Locate the cell with the specified text and output its [X, Y] center coordinate. 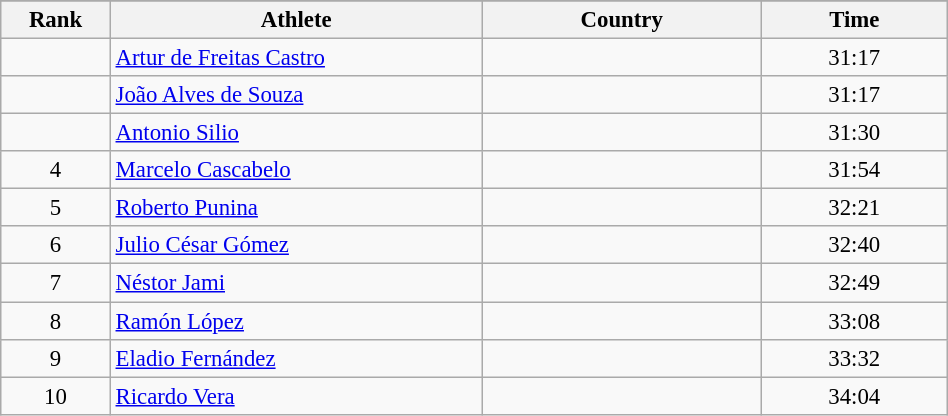
34:04 [854, 396]
6 [56, 245]
Rank [56, 20]
8 [56, 321]
Néstor Jami [296, 283]
33:32 [854, 358]
Roberto Punina [296, 208]
32:40 [854, 245]
33:08 [854, 321]
Eladio Fernández [296, 358]
5 [56, 208]
Antonio Silio [296, 133]
João Alves de Souza [296, 95]
Artur de Freitas Castro [296, 58]
Julio César Gómez [296, 245]
32:21 [854, 208]
Ricardo Vera [296, 396]
Ramón López [296, 321]
Marcelo Cascabelo [296, 170]
31:54 [854, 170]
9 [56, 358]
10 [56, 396]
4 [56, 170]
Country [622, 20]
31:30 [854, 133]
7 [56, 283]
Time [854, 20]
32:49 [854, 283]
Athlete [296, 20]
